From the cell containing the given text, extract its center point as [x, y] coordinate. 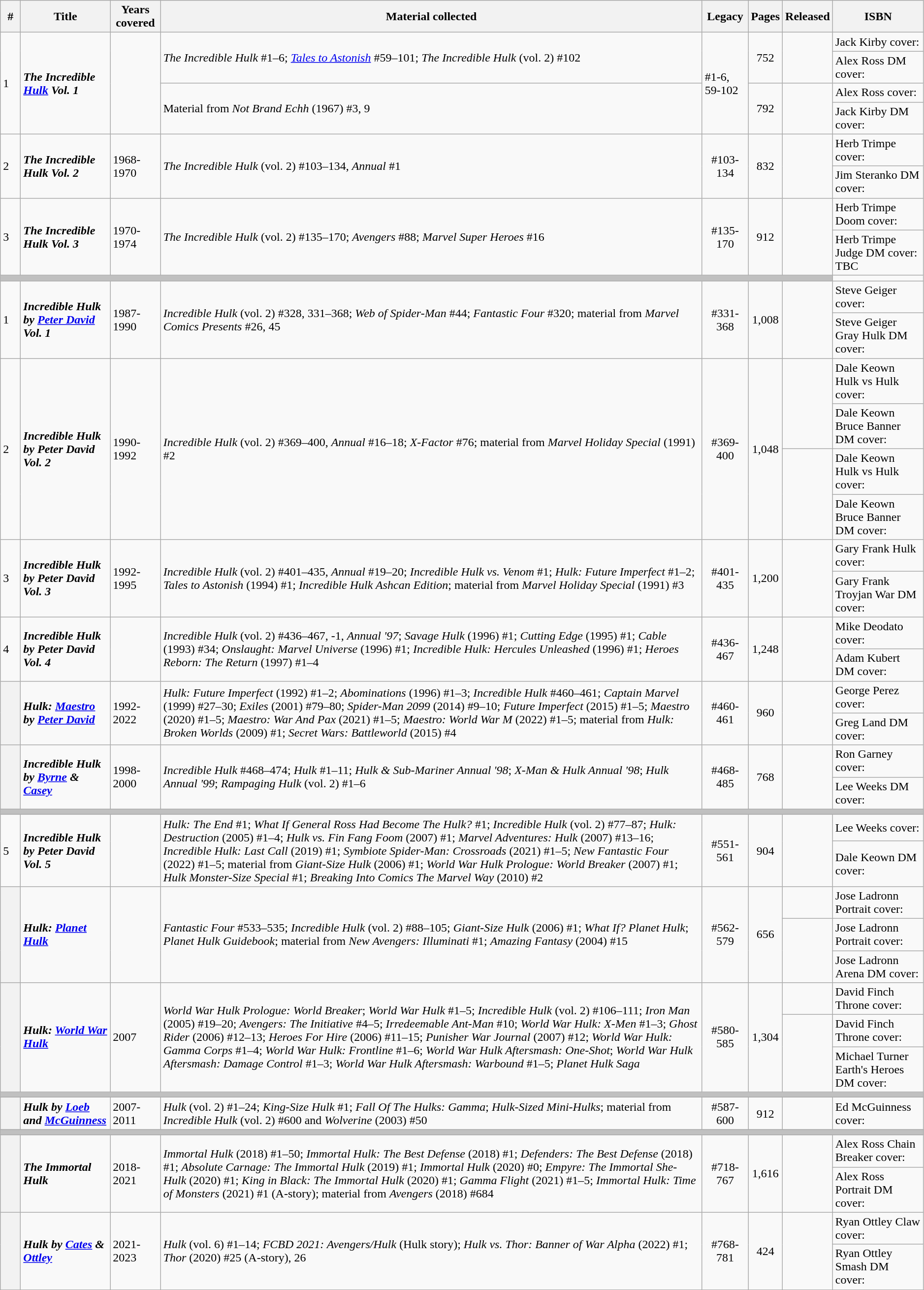
656 [765, 935]
2021-2023 [135, 1251]
The Incredible Hulk (vol. 2) #103–134, Annual #1 [431, 166]
Dale Keown DM cover: [878, 864]
Incredible Hulk by Peter David Vol. 3 [65, 578]
1,248 [765, 649]
#1-6, 59-102 [725, 83]
Hulk: Planet Hulk [65, 935]
Incredible Hulk by Peter David Vol. 2 [65, 449]
# [11, 17]
1970-1974 [135, 236]
Lee Weeks cover: [878, 828]
Jack Kirby cover: [878, 42]
Hulk: World War Hulk [65, 1037]
Ron Garney cover: [878, 761]
960 [765, 713]
Alex Ross Chain Breaker cover: [878, 1151]
Gary Frank Troyjan War DM cover: [878, 594]
#369-400 [725, 449]
Incredible Hulk (vol. 2) #328, 331–368; Web of Spider-Man #44; Fantastic Four #320; material from Marvel Comics Presents #26, 45 [431, 319]
2007-2011 [135, 1114]
The Incredible Hulk (vol. 2) #135–170; Avengers #88; Marvel Super Heroes #16 [431, 236]
#562-579 [725, 935]
Incredible Hulk #468–474; Hulk #1–11; Hulk & Sub-Mariner Annual '98; X-Man & Hulk Annual '98; Hulk Annual '99; Rampaging Hulk (vol. 2) #1–6 [431, 777]
#436-467 [725, 649]
Steve Geiger cover: [878, 296]
1,304 [765, 1037]
Ryan Ottley Claw cover: [878, 1228]
832 [765, 166]
Legacy [725, 17]
Incredible Hulk by Peter David Vol. 4 [65, 649]
Jose Ladronn Arena DM cover: [878, 966]
1992-2022 [135, 713]
Incredible Hulk by Peter David Vol. 1 [65, 319]
Adam Kubert DM cover: [878, 665]
1992-1995 [135, 578]
Herb Trimpe Judge DM cover: TBC [878, 253]
Hulk by Loeb and McGuinness [65, 1114]
Alex Ross Portrait DM cover: [878, 1190]
Gary Frank Hulk cover: [878, 555]
1987-1990 [135, 319]
768 [765, 777]
1968-1970 [135, 166]
Herb Trimpe Doom cover: [878, 214]
Greg Land DM cover: [878, 729]
#460-461 [725, 713]
#587-600 [725, 1114]
904 [765, 850]
Steve Geiger Gray Hulk DM cover: [878, 335]
1,008 [765, 319]
Jim Steranko DM cover: [878, 182]
Hulk: Maestro by Peter David [65, 713]
Mike Deodato cover: [878, 633]
752 [765, 58]
Hulk by Cates & Ottley [65, 1251]
Title [65, 17]
Ed McGuinness cover: [878, 1114]
Alex Ross cover: [878, 93]
1,200 [765, 578]
The Incredible Hulk Vol. 1 [65, 83]
792 [765, 108]
#768-781 [725, 1251]
Pages [765, 17]
2018-2021 [135, 1174]
2007 [135, 1037]
The Incredible Hulk Vol. 3 [65, 236]
#718-767 [725, 1174]
Hulk (vol. 6) #1–14; FCBD 2021: Avengers/Hulk (Hulk story); Hulk vs. Thor: Banner of War Alpha (2022) #1; Thor (2020) #25 (A-story), 26 [431, 1251]
The Incredible Hulk Vol. 2 [65, 166]
The Incredible Hulk #1–6; Tales to Astonish #59–101; The Incredible Hulk (vol. 2) #102 [431, 58]
1998-2000 [135, 777]
Incredible Hulk by Byrne & Casey [65, 777]
Material collected [431, 17]
#468-485 [725, 777]
Herb Trimpe cover: [878, 150]
#331-368 [725, 319]
#401-435 [725, 578]
#103-134 [725, 166]
#551-561 [725, 850]
1,616 [765, 1174]
#135-170 [725, 236]
The Immortal Hulk [65, 1174]
Incredible Hulk (vol. 2) #369–400, Annual #16–18; X-Factor #76; material from Marvel Holiday Special (1991) #2 [431, 449]
Alex Ross DM cover: [878, 67]
ISBN [878, 17]
Years covered [135, 17]
1990-1992 [135, 449]
Michael Turner Earth's Heroes DM cover: [878, 1069]
Jack Kirby DM cover: [878, 118]
424 [765, 1251]
4 [11, 649]
Material from Not Brand Echh (1967) #3, 9 [431, 108]
#580-585 [725, 1037]
Lee Weeks DM cover: [878, 793]
George Perez cover: [878, 697]
Released [808, 17]
Incredible Hulk by Peter David Vol. 5 [65, 850]
1,048 [765, 449]
Ryan Ottley Smash DM cover: [878, 1267]
5 [11, 850]
